Find where the given text appears and provide that cell's center as (X, Y) coordinate. 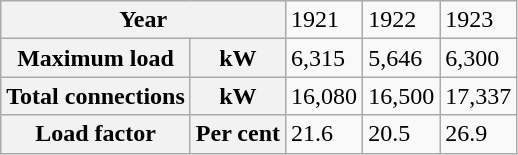
16,500 (402, 96)
Total connections (96, 96)
17,337 (478, 96)
Per cent (238, 134)
1922 (402, 20)
Load factor (96, 134)
6,315 (324, 58)
20.5 (402, 134)
1921 (324, 20)
21.6 (324, 134)
1923 (478, 20)
Year (144, 20)
6,300 (478, 58)
Maximum load (96, 58)
5,646 (402, 58)
16,080 (324, 96)
26.9 (478, 134)
